Search for the cell housing the specified text and yield its [x, y] center coordinate. 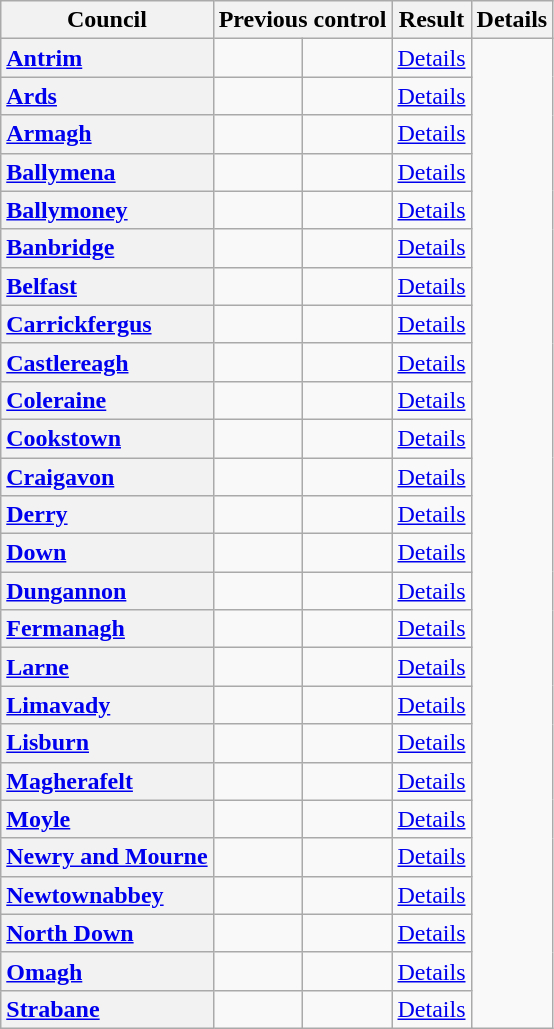
Newtownabbey [107, 895]
Banbridge [107, 248]
Strabane [107, 1009]
Fermanagh [107, 629]
Newry and Mourne [107, 857]
Cookstown [107, 438]
Larne [107, 667]
Dungannon [107, 591]
Craigavon [107, 477]
Lisburn [107, 743]
North Down [107, 933]
Magherafelt [107, 781]
Omagh [107, 971]
Castlereagh [107, 362]
Result [432, 20]
Ballymena [107, 172]
Council [107, 20]
Ards [107, 96]
Down [107, 553]
Armagh [107, 134]
Derry [107, 515]
Antrim [107, 58]
Carrickfergus [107, 324]
Belfast [107, 286]
Coleraine [107, 400]
Moyle [107, 819]
Previous control [302, 20]
Ballymoney [107, 210]
Limavady [107, 705]
